Provide the (X, Y) coordinate of the cell's center where the given text is located.  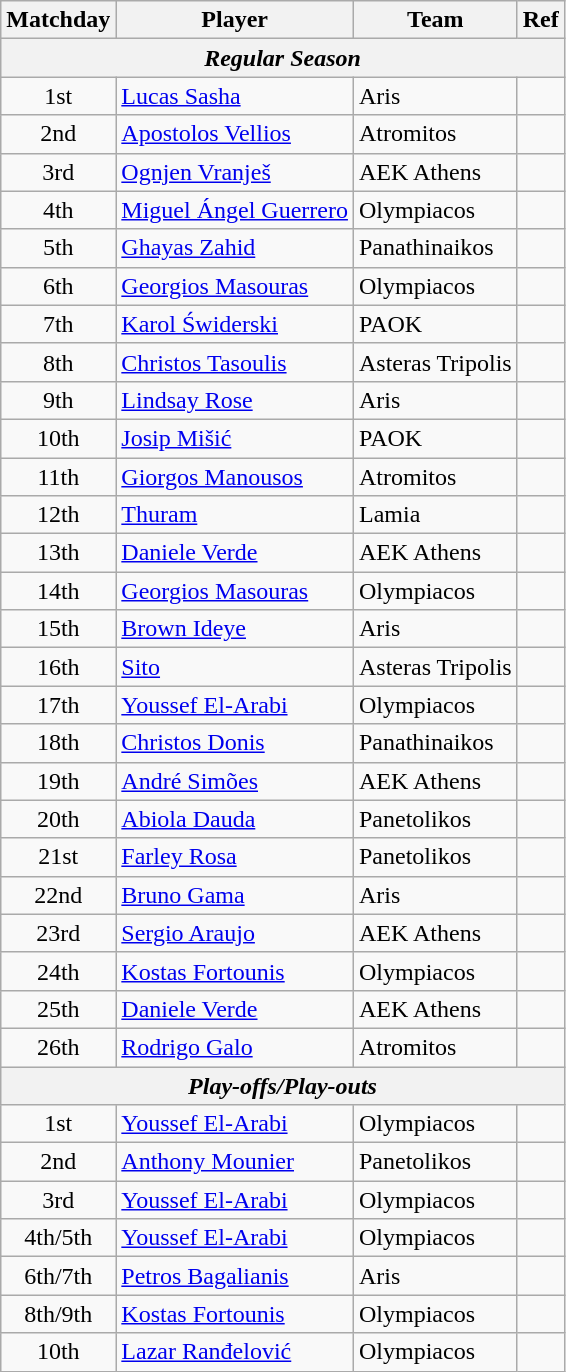
26th (58, 1047)
Christos Tasoulis (235, 362)
Lucas Sasha (235, 96)
Play-offs/Play-outs (283, 1085)
25th (58, 1009)
Brown Ideye (235, 629)
Matchday (58, 20)
Giorgos Manousos (235, 477)
12th (58, 515)
14th (58, 591)
Farley Rosa (235, 857)
16th (58, 667)
13th (58, 553)
Lamia (435, 515)
Regular Season (283, 58)
Bruno Gama (235, 895)
6th (58, 286)
23rd (58, 933)
9th (58, 400)
Ref (540, 20)
6th/7th (58, 1276)
5th (58, 248)
Petros Bagalianis (235, 1276)
22nd (58, 895)
24th (58, 971)
Karol Świderski (235, 324)
Player (235, 20)
4th (58, 210)
André Simões (235, 781)
8th/9th (58, 1314)
Abiola Dauda (235, 819)
Apostolos Vellios (235, 134)
8th (58, 362)
Rodrigo Galo (235, 1047)
Sito (235, 667)
Josip Mišić (235, 438)
21st (58, 857)
19th (58, 781)
Lazar Ranđelović (235, 1352)
20th (58, 819)
18th (58, 743)
Ognjen Vranješ (235, 172)
Ghayas Zahid (235, 248)
11th (58, 477)
Team (435, 20)
Thuram (235, 515)
Miguel Ángel Guerrero (235, 210)
Sergio Araujo (235, 933)
17th (58, 705)
Anthony Mounier (235, 1162)
Christos Donis (235, 743)
4th/5th (58, 1238)
15th (58, 629)
Lindsay Rose (235, 400)
7th (58, 324)
